Find where the given text appears and provide that cell's center as (x, y) coordinate. 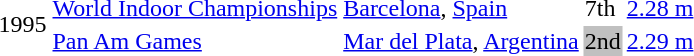
Pan Am Games (195, 41)
2nd (602, 41)
Mar del Plata, Argentina (462, 41)
